Search for the cell housing the specified text and yield its [x, y] center coordinate. 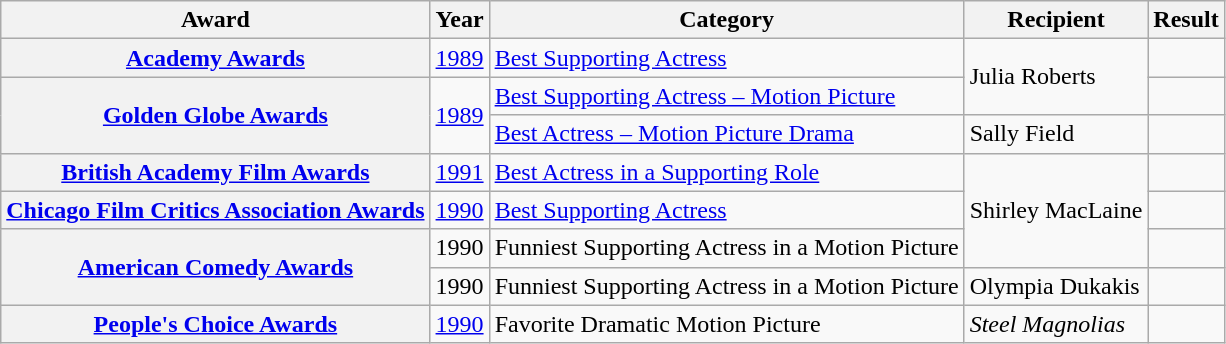
Best Actress – Motion Picture Drama [726, 134]
Category [726, 20]
Best Actress in a Supporting Role [726, 172]
Shirley MacLaine [1056, 210]
Sally Field [1056, 134]
American Comedy Awards [216, 267]
People's Choice Awards [216, 324]
Olympia Dukakis [1056, 286]
Academy Awards [216, 58]
Steel Magnolias [1056, 324]
Favorite Dramatic Motion Picture [726, 324]
Julia Roberts [1056, 77]
Golden Globe Awards [216, 115]
British Academy Film Awards [216, 172]
Award [216, 20]
Recipient [1056, 20]
1991 [460, 172]
Year [460, 20]
Best Supporting Actress – Motion Picture [726, 96]
Chicago Film Critics Association Awards [216, 210]
Result [1186, 20]
